Provide the [x, y] coordinate of the cell's center where the given text is located.  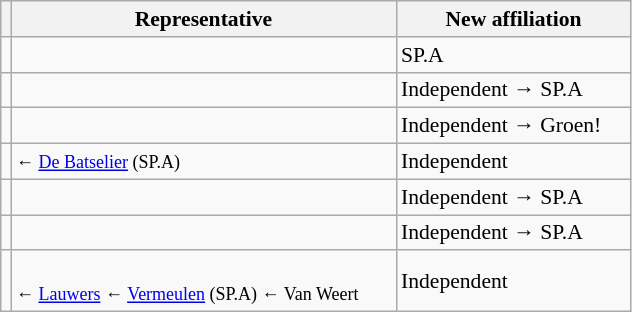
New affiliation [514, 19]
← Lauwers ← Vermeulen (SP.A) ← Van Weert [204, 282]
Representative [204, 19]
SP.A [514, 55]
Independent → Groen! [514, 126]
← De Batselier (SP.A) [204, 162]
